Find where the given text appears and provide that cell's center as (x, y) coordinate. 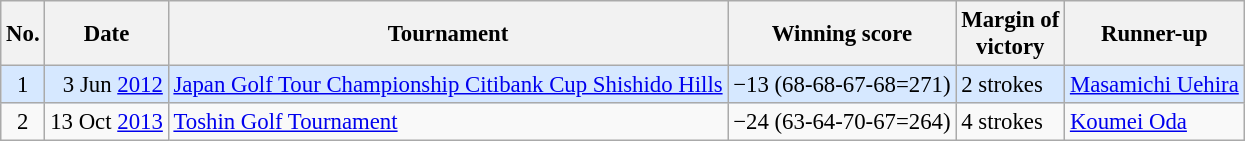
Toshin Golf Tournament (448, 122)
Koumei Oda (1155, 122)
Date (106, 34)
−13 (68-68-67-68=271) (842, 85)
4 strokes (1010, 122)
Winning score (842, 34)
−24 (63-64-70-67=264) (842, 122)
Margin ofvictory (1010, 34)
2 strokes (1010, 85)
2 (23, 122)
No. (23, 34)
13 Oct 2013 (106, 122)
1 (23, 85)
Runner-up (1155, 34)
Japan Golf Tour Championship Citibank Cup Shishido Hills (448, 85)
Masamichi Uehira (1155, 85)
3 Jun 2012 (106, 85)
Tournament (448, 34)
